Return the (X, Y) coordinate for the center point of the cell that contains the specified text.  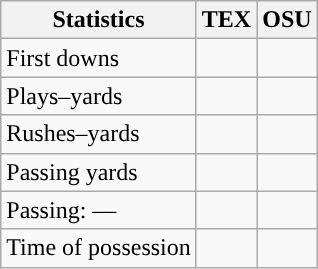
Time of possession (99, 248)
TEX (226, 20)
Passing yards (99, 172)
Rushes–yards (99, 134)
First downs (99, 58)
OSU (287, 20)
Passing: –– (99, 210)
Plays–yards (99, 96)
Statistics (99, 20)
